Extract the (x, y) coordinate from the center of the cell holding the provided text.  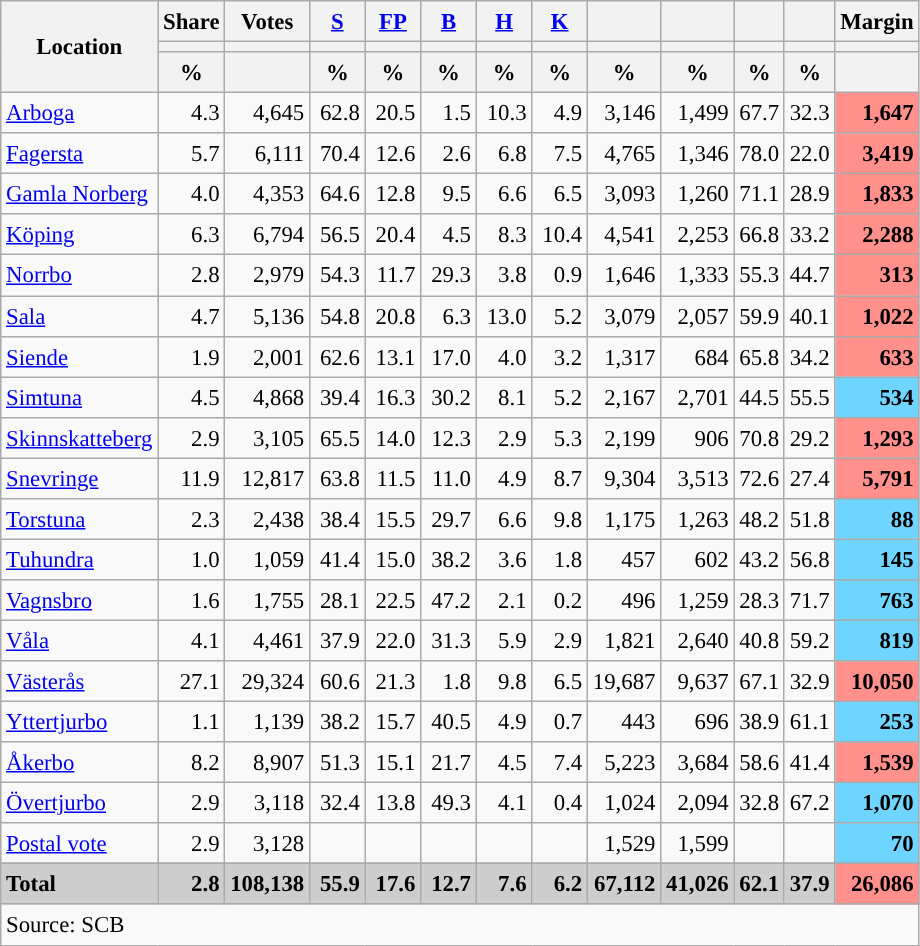
13.1 (393, 356)
Tuhundra (80, 560)
1,539 (877, 762)
2.6 (449, 154)
29,324 (268, 682)
4.7 (192, 316)
H (504, 22)
70.4 (338, 154)
3,118 (268, 804)
6.2 (560, 884)
8.3 (504, 234)
70.8 (759, 438)
Köping (80, 234)
48.2 (759, 520)
5.7 (192, 154)
Location (80, 47)
59.9 (759, 316)
1.5 (449, 114)
67,112 (624, 884)
17.0 (449, 356)
2,640 (698, 640)
3,146 (624, 114)
27.1 (192, 682)
14.0 (393, 438)
Gamla Norberg (80, 194)
60.6 (338, 682)
4.3 (192, 114)
10.3 (504, 114)
3,093 (624, 194)
67.2 (809, 804)
1,346 (698, 154)
43.2 (759, 560)
Yttertjurbo (80, 722)
1,499 (698, 114)
4,645 (268, 114)
65.5 (338, 438)
12.6 (393, 154)
34.2 (809, 356)
38.4 (338, 520)
4,541 (624, 234)
0.9 (560, 276)
4,868 (268, 398)
29.2 (809, 438)
Margin (877, 22)
1,755 (268, 600)
44.5 (759, 398)
2.3 (192, 520)
32.8 (759, 804)
6,794 (268, 234)
443 (624, 722)
5,791 (877, 478)
906 (698, 438)
108,138 (268, 884)
145 (877, 560)
Skinnskatteberg (80, 438)
1,599 (698, 844)
K (560, 22)
3,079 (624, 316)
38.9 (759, 722)
72.6 (759, 478)
1.1 (192, 722)
65.8 (759, 356)
3,684 (698, 762)
11.7 (393, 276)
Postal vote (80, 844)
62.1 (759, 884)
12.7 (449, 884)
64.6 (338, 194)
5.3 (560, 438)
1,646 (624, 276)
S (338, 22)
0.2 (560, 600)
7.6 (504, 884)
2,253 (698, 234)
78.0 (759, 154)
Votes (268, 22)
13.0 (504, 316)
1,263 (698, 520)
1,293 (877, 438)
3,419 (877, 154)
5,136 (268, 316)
1,821 (624, 640)
1.9 (192, 356)
Våla (80, 640)
13.8 (393, 804)
5,223 (624, 762)
4,353 (268, 194)
51.8 (809, 520)
684 (698, 356)
0.7 (560, 722)
54.8 (338, 316)
Norrbo (80, 276)
3.2 (560, 356)
71.7 (809, 600)
56.8 (809, 560)
Vagnsbro (80, 600)
Total (80, 884)
62.8 (338, 114)
1,333 (698, 276)
1,022 (877, 316)
15.0 (393, 560)
Arboga (80, 114)
11.9 (192, 478)
9,637 (698, 682)
12.8 (393, 194)
1,059 (268, 560)
Övertjurbo (80, 804)
1.0 (192, 560)
313 (877, 276)
28.3 (759, 600)
3,513 (698, 478)
1,317 (624, 356)
Västerås (80, 682)
55.3 (759, 276)
17.6 (393, 884)
2,167 (624, 398)
15.7 (393, 722)
62.6 (338, 356)
1,647 (877, 114)
55.5 (809, 398)
28.9 (809, 194)
67.7 (759, 114)
40.5 (449, 722)
Share (192, 22)
20.4 (393, 234)
27.4 (809, 478)
88 (877, 520)
8.7 (560, 478)
32.4 (338, 804)
32.3 (809, 114)
22.5 (393, 600)
1,260 (698, 194)
33.2 (809, 234)
5.9 (504, 640)
Simtuna (80, 398)
19,687 (624, 682)
1,259 (698, 600)
8.2 (192, 762)
47.2 (449, 600)
9,304 (624, 478)
9.5 (449, 194)
6.8 (504, 154)
2,979 (268, 276)
16.3 (393, 398)
39.4 (338, 398)
40.1 (809, 316)
602 (698, 560)
3.6 (504, 560)
1,024 (624, 804)
12.3 (449, 438)
30.2 (449, 398)
49.3 (449, 804)
61.1 (809, 722)
7.5 (560, 154)
534 (877, 398)
Sala (80, 316)
15.1 (393, 762)
8.1 (504, 398)
2.1 (504, 600)
1,175 (624, 520)
3,128 (268, 844)
763 (877, 600)
21.7 (449, 762)
29.7 (449, 520)
10.4 (560, 234)
12,817 (268, 478)
32.9 (809, 682)
2,701 (698, 398)
29.3 (449, 276)
31.3 (449, 640)
1,833 (877, 194)
1,529 (624, 844)
6,111 (268, 154)
55.9 (338, 884)
71.1 (759, 194)
Torstuna (80, 520)
Siende (80, 356)
7.4 (560, 762)
4,461 (268, 640)
3.8 (504, 276)
20.8 (393, 316)
Åkerbo (80, 762)
21.3 (393, 682)
2,288 (877, 234)
10,050 (877, 682)
58.6 (759, 762)
11.5 (393, 478)
B (449, 22)
FP (393, 22)
41,026 (698, 884)
54.3 (338, 276)
1.6 (192, 600)
3,105 (268, 438)
2,094 (698, 804)
59.2 (809, 640)
2,057 (698, 316)
457 (624, 560)
15.5 (393, 520)
819 (877, 640)
44.7 (809, 276)
51.3 (338, 762)
633 (877, 356)
8,907 (268, 762)
56.5 (338, 234)
0.4 (560, 804)
26,086 (877, 884)
253 (877, 722)
696 (698, 722)
67.1 (759, 682)
20.5 (393, 114)
2,199 (624, 438)
Fagersta (80, 154)
1,070 (877, 804)
1,139 (268, 722)
2,438 (268, 520)
11.0 (449, 478)
4,765 (624, 154)
496 (624, 600)
Source: SCB (460, 926)
28.1 (338, 600)
70 (877, 844)
Snevringe (80, 478)
40.8 (759, 640)
63.8 (338, 478)
2,001 (268, 356)
66.8 (759, 234)
